Search for the cell housing the specified text and yield its (X, Y) center coordinate. 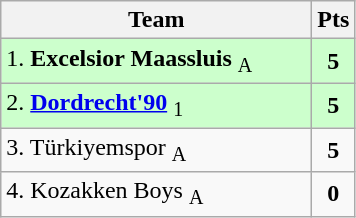
3. Türkiyemspor A (156, 150)
Pts (334, 20)
4. Kozakken Boys A (156, 194)
Team (156, 20)
2. Dordrecht'90 1 (156, 105)
0 (334, 194)
1. Excelsior Maassluis A (156, 61)
